For the text-containing cell, return its midpoint in [x, y] coordinate format. 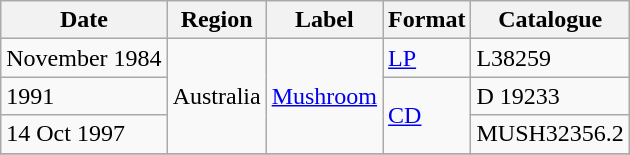
November 1984 [84, 58]
D 19233 [550, 96]
1991 [84, 96]
Region [216, 20]
14 Oct 1997 [84, 134]
Date [84, 20]
MUSH32356.2 [550, 134]
Mushroom [324, 96]
L38259 [550, 58]
Australia [216, 96]
Format [427, 20]
CD [427, 115]
LP [427, 58]
Label [324, 20]
Catalogue [550, 20]
